For the text-containing cell, return its midpoint in [x, y] coordinate format. 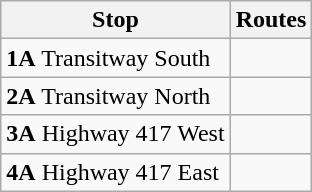
1A Transitway South [116, 58]
2A Transitway North [116, 96]
3A Highway 417 West [116, 134]
Routes [271, 20]
Stop [116, 20]
4A Highway 417 East [116, 172]
